Provide the (x, y) coordinate of the cell's center where the given text is located.  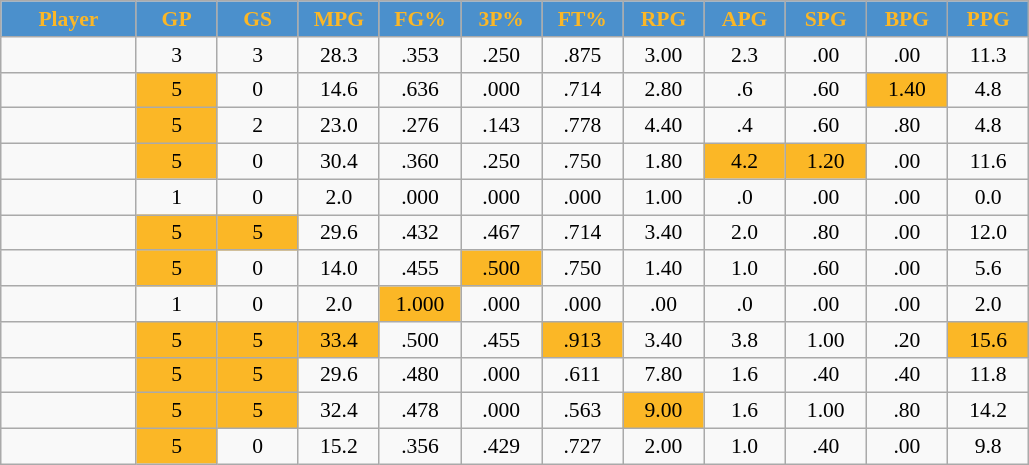
.20 (906, 340)
4.40 (664, 126)
3.8 (744, 340)
MPG (338, 19)
BPG (906, 19)
FG% (420, 19)
.6 (744, 90)
3P% (502, 19)
.875 (582, 55)
12.0 (988, 233)
7.80 (664, 375)
2.00 (664, 447)
.480 (420, 375)
.778 (582, 126)
GP (176, 19)
2.3 (744, 55)
4.2 (744, 162)
.360 (420, 162)
28.3 (338, 55)
1.20 (826, 162)
11.8 (988, 375)
FT% (582, 19)
11.3 (988, 55)
.636 (420, 90)
.478 (420, 411)
.432 (420, 233)
.429 (502, 447)
23.0 (338, 126)
.467 (502, 233)
RPG (664, 19)
5.6 (988, 269)
.143 (502, 126)
3.00 (664, 55)
.611 (582, 375)
14.2 (988, 411)
.356 (420, 447)
GS (258, 19)
9.00 (664, 411)
15.6 (988, 340)
30.4 (338, 162)
2 (258, 126)
.913 (582, 340)
9.8 (988, 447)
15.2 (338, 447)
SPG (826, 19)
0.0 (988, 197)
Player (68, 19)
11.6 (988, 162)
1.80 (664, 162)
APG (744, 19)
.563 (582, 411)
.727 (582, 447)
.276 (420, 126)
1.000 (420, 304)
PPG (988, 19)
.353 (420, 55)
.4 (744, 126)
33.4 (338, 340)
14.0 (338, 269)
32.4 (338, 411)
14.6 (338, 90)
2.80 (664, 90)
